Output the [X, Y] coordinate of the center of the cell containing the given text.  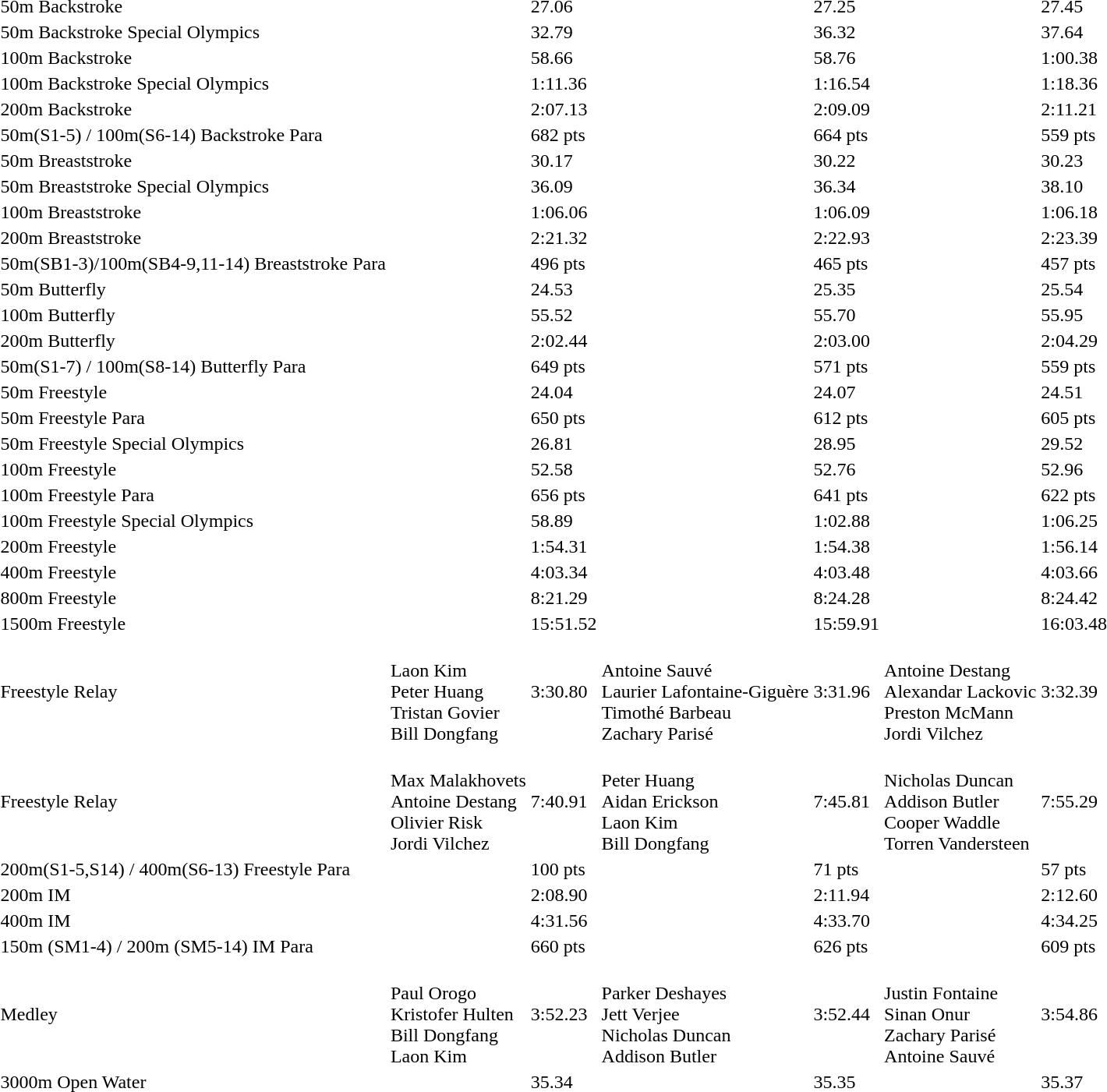
4:03.34 [564, 572]
55.52 [564, 315]
1:54.38 [847, 546]
1:02.88 [847, 521]
3:52.23 [564, 1014]
26.81 [564, 444]
3:30.80 [564, 691]
4:31.56 [564, 921]
Nicholas DuncanAddison ButlerCooper WaddleTorren Vandersteen [960, 801]
641 pts [847, 495]
Peter HuangAidan EricksonLaon KimBill Dongfang [705, 801]
2:22.93 [847, 238]
24.04 [564, 392]
24.07 [847, 392]
626 pts [847, 946]
30.22 [847, 161]
7:45.81 [847, 801]
Antoine SauvéLaurier Lafontaine-GiguèreTimothé BarbeauZachary Parisé [705, 691]
36.34 [847, 186]
1:06.06 [564, 212]
649 pts [564, 366]
465 pts [847, 263]
Max MalakhovetsAntoine DestangOlivier RiskJordi Vilchez [458, 801]
58.89 [564, 521]
656 pts [564, 495]
2:07.13 [564, 109]
52.58 [564, 469]
58.66 [564, 58]
55.70 [847, 315]
Paul OrogoKristofer HultenBill DongfangLaon Kim [458, 1014]
4:03.48 [847, 572]
682 pts [564, 135]
1:11.36 [564, 83]
660 pts [564, 946]
4:33.70 [847, 921]
52.76 [847, 469]
496 pts [564, 263]
2:11.94 [847, 895]
650 pts [564, 418]
2:08.90 [564, 895]
612 pts [847, 418]
100 pts [564, 869]
571 pts [847, 366]
1:16.54 [847, 83]
3:52.44 [847, 1014]
2:02.44 [564, 341]
30.17 [564, 161]
32.79 [564, 32]
71 pts [847, 869]
8:24.28 [847, 598]
36.09 [564, 186]
664 pts [847, 135]
28.95 [847, 444]
Antoine DestangAlexandar LackovicPreston McMannJordi Vilchez [960, 691]
25.35 [847, 289]
24.53 [564, 289]
58.76 [847, 58]
1:54.31 [564, 546]
1:06.09 [847, 212]
15:51.52 [564, 624]
7:40.91 [564, 801]
Parker DeshayesJett VerjeeNicholas DuncanAddison Butler [705, 1014]
2:21.32 [564, 238]
2:03.00 [847, 341]
8:21.29 [564, 598]
36.32 [847, 32]
Laon KimPeter HuangTristan GovierBill Dongfang [458, 691]
3:31.96 [847, 691]
Justin FontaineSinan OnurZachary PariséAntoine Sauvé [960, 1014]
2:09.09 [847, 109]
15:59.91 [847, 624]
